Capture the cell that displays the provided text and extract its (x, y) central coordinate. 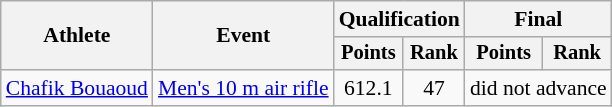
Final (538, 19)
47 (434, 88)
612.1 (368, 88)
Qualification (400, 19)
Chafik Bouaoud (77, 88)
Men's 10 m air rifle (244, 88)
did not advance (538, 88)
Event (244, 36)
Athlete (77, 36)
